Extract the [X, Y] coordinate from the center of the cell holding the provided text.  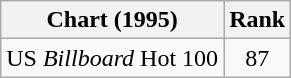
US Billboard Hot 100 [112, 58]
87 [258, 58]
Chart (1995) [112, 20]
Rank [258, 20]
